Locate the cell with the specified text and output its (X, Y) center coordinate. 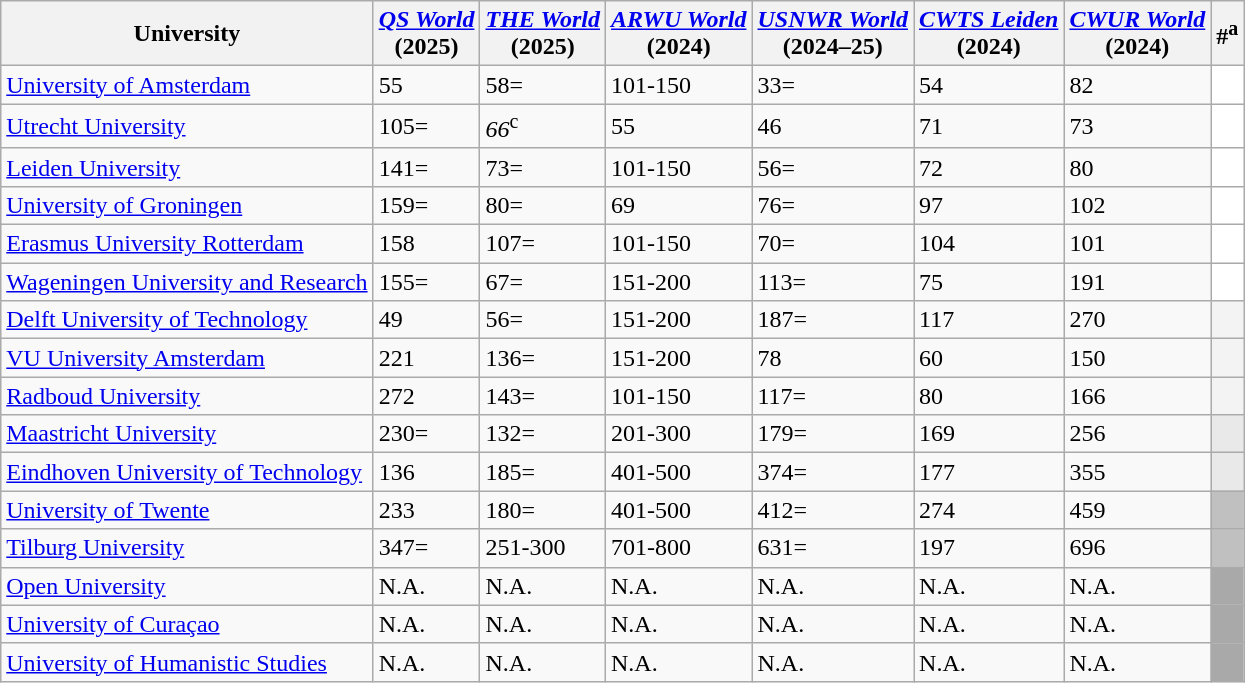
136= (543, 358)
230= (426, 434)
132= (543, 434)
270 (1138, 320)
Wageningen University and Research (187, 282)
201-300 (679, 434)
University of Curaçao (187, 624)
73 (1138, 126)
107= (543, 244)
ARWU World(2024) (679, 34)
71 (989, 126)
82 (1138, 85)
#a (1228, 34)
221 (426, 358)
274 (989, 510)
66c (543, 126)
80= (543, 205)
Open University (187, 586)
696 (1138, 548)
Tilburg University (187, 548)
97 (989, 205)
272 (426, 396)
Radboud University (187, 396)
105= (426, 126)
191 (1138, 282)
Maastricht University (187, 434)
CWUR World(2024) (1138, 34)
631= (833, 548)
169 (989, 434)
159= (426, 205)
143= (543, 396)
166 (1138, 396)
150 (1138, 358)
75 (989, 282)
180= (543, 510)
VU University Amsterdam (187, 358)
58= (543, 85)
67= (543, 282)
141= (426, 167)
CWTS Leiden(2024) (989, 34)
155= (426, 282)
102 (1138, 205)
46 (833, 126)
117= (833, 396)
78 (833, 358)
347= (426, 548)
THE World(2025) (543, 34)
158 (426, 244)
72 (989, 167)
University of Humanistic Studies (187, 662)
Utrecht University (187, 126)
374= (833, 472)
73= (543, 167)
33= (833, 85)
701-800 (679, 548)
197 (989, 548)
54 (989, 85)
104 (989, 244)
QS World(2025) (426, 34)
70= (833, 244)
76= (833, 205)
251-300 (543, 548)
Erasmus University Rotterdam (187, 244)
412= (833, 510)
113= (833, 282)
136 (426, 472)
179= (833, 434)
185= (543, 472)
60 (989, 358)
Delft University of Technology (187, 320)
University of Twente (187, 510)
233 (426, 510)
69 (679, 205)
Leiden University (187, 167)
101 (1138, 244)
University of Groningen (187, 205)
177 (989, 472)
256 (1138, 434)
459 (1138, 510)
University of Amsterdam (187, 85)
117 (989, 320)
49 (426, 320)
University (187, 34)
187= (833, 320)
Eindhoven University of Technology (187, 472)
USNWR World(2024–25) (833, 34)
355 (1138, 472)
